Return the (x, y) coordinate for the center point of the cell that contains the specified text.  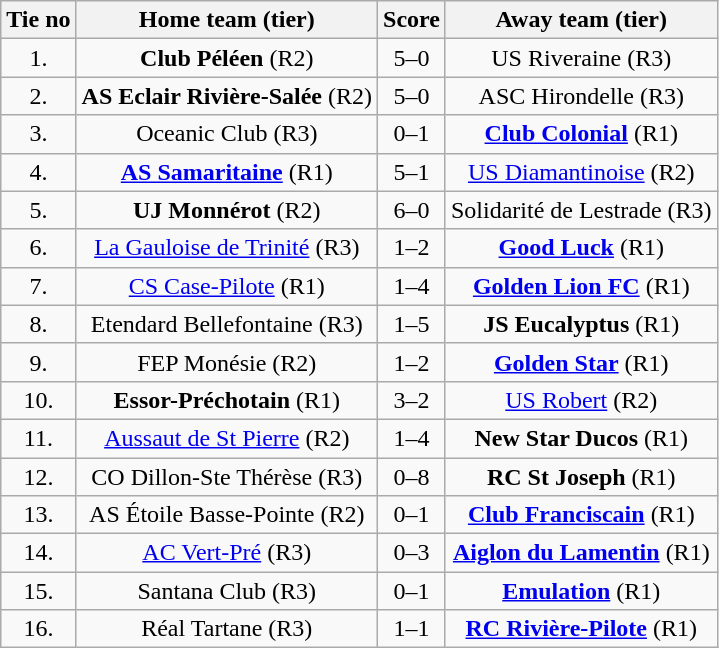
Golden Star (R1) (581, 362)
Away team (tier) (581, 20)
8. (38, 324)
1–5 (412, 324)
La Gauloise de Trinité (R3) (226, 248)
Réal Tartane (R3) (226, 629)
6. (38, 248)
Aiglon du Lamentin (R1) (581, 553)
15. (38, 591)
AS Eclair Rivière-Salée (R2) (226, 96)
6–0 (412, 210)
Solidarité de Lestrade (R3) (581, 210)
Golden Lion FC (R1) (581, 286)
US Diamantinoise (R2) (581, 172)
Oceanic Club (R3) (226, 134)
7. (38, 286)
12. (38, 477)
CO Dillon-Ste Thérèse (R3) (226, 477)
Aussaut de St Pierre (R2) (226, 438)
RC St Joseph (R1) (581, 477)
AC Vert-Pré (R3) (226, 553)
Tie no (38, 20)
AS Étoile Basse-Pointe (R2) (226, 515)
2. (38, 96)
5–1 (412, 172)
10. (38, 400)
Club Péléen (R2) (226, 58)
Score (412, 20)
16. (38, 629)
0–3 (412, 553)
0–8 (412, 477)
Santana Club (R3) (226, 591)
Emulation (R1) (581, 591)
3. (38, 134)
US Robert (R2) (581, 400)
14. (38, 553)
4. (38, 172)
RC Rivière-Pilote (R1) (581, 629)
Etendard Bellefontaine (R3) (226, 324)
1–1 (412, 629)
Essor-Préchotain (R1) (226, 400)
5. (38, 210)
1. (38, 58)
FEP Monésie (R2) (226, 362)
Club Colonial (R1) (581, 134)
US Riveraine (R3) (581, 58)
3–2 (412, 400)
11. (38, 438)
ASC Hirondelle (R3) (581, 96)
Good Luck (R1) (581, 248)
9. (38, 362)
Home team (tier) (226, 20)
UJ Monnérot (R2) (226, 210)
New Star Ducos (R1) (581, 438)
Club Franciscain (R1) (581, 515)
AS Samaritaine (R1) (226, 172)
JS Eucalyptus (R1) (581, 324)
CS Case-Pilote (R1) (226, 286)
13. (38, 515)
